Determine the [x, y] coordinate at the center of the cell enclosing the given text.  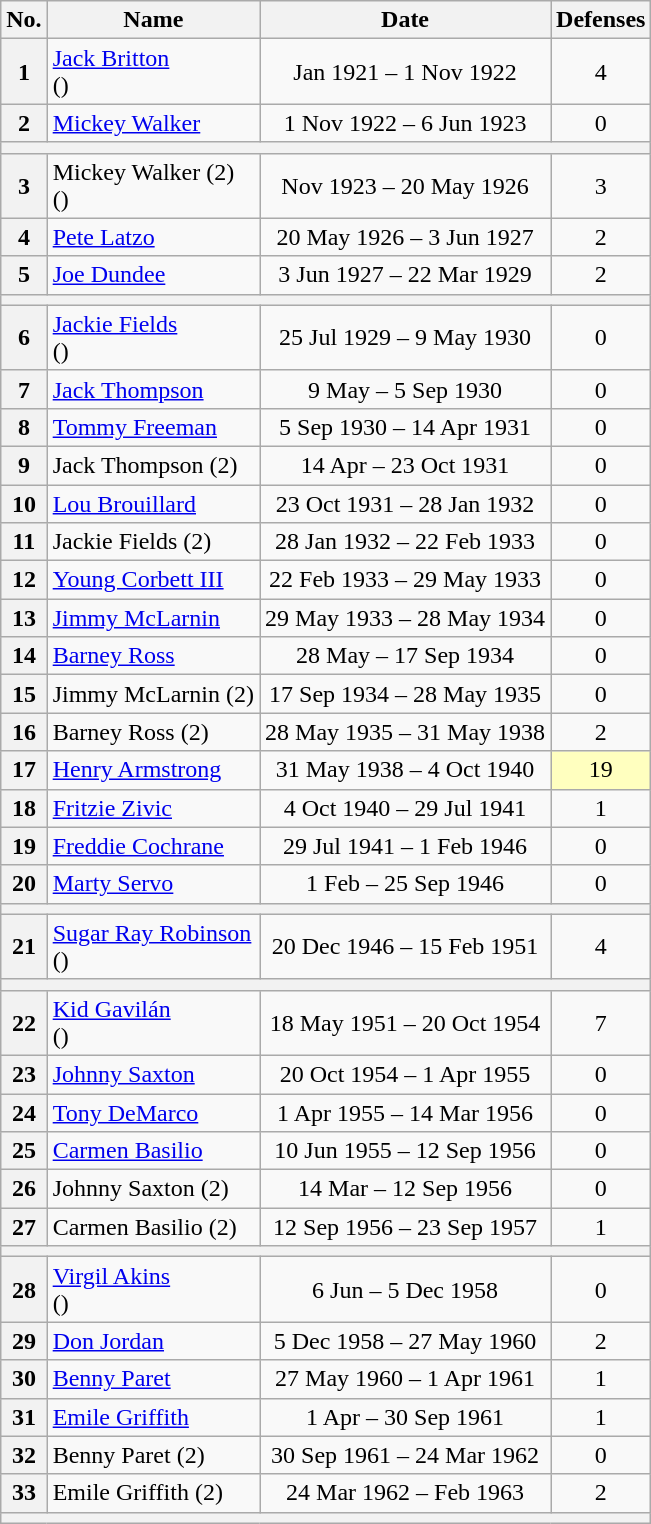
Johnny Saxton [153, 1074]
26 [24, 1189]
Lou Brouillard [153, 503]
10 Jun 1955 – 12 Sep 1956 [406, 1151]
29 May 1933 – 28 May 1934 [406, 618]
16 [24, 732]
20 Oct 1954 – 1 Apr 1955 [406, 1074]
Name [153, 20]
25 Jul 1929 – 9 May 1930 [406, 338]
17 Sep 1934 – 28 May 1935 [406, 694]
Jack Britton() [153, 72]
6 Jun – 5 Dec 1958 [406, 1290]
1 Nov 1922 – 6 Jun 1923 [406, 123]
31 May 1938 – 4 Oct 1940 [406, 770]
Jack Thompson [153, 389]
Nov 1923 – 20 May 1926 [406, 186]
1 Apr – 30 Sep 1961 [406, 1417]
Henry Armstrong [153, 770]
14 [24, 656]
6 [24, 338]
5 Dec 1958 – 27 May 1960 [406, 1341]
23 [24, 1074]
Benny Paret [153, 1379]
Young Corbett III [153, 580]
Kid Gavilán() [153, 1022]
27 May 1960 – 1 Apr 1961 [406, 1379]
Jimmy McLarnin (2) [153, 694]
Defenses [601, 20]
22 [24, 1022]
25 [24, 1151]
Barney Ross [153, 656]
4 Oct 1940 – 29 Jul 1941 [406, 808]
14 Mar – 12 Sep 1956 [406, 1189]
Emile Griffith (2) [153, 1493]
3 Jun 1927 – 22 Mar 1929 [406, 275]
Fritzie Zivic [153, 808]
24 [24, 1113]
Mickey Walker (2)() [153, 186]
5 [24, 275]
Johnny Saxton (2) [153, 1189]
Virgil Akins() [153, 1290]
Barney Ross (2) [153, 732]
13 [24, 618]
33 [24, 1493]
Date [406, 20]
Benny Paret (2) [153, 1455]
11 [24, 542]
29 Jul 1941 – 1 Feb 1946 [406, 846]
Don Jordan [153, 1341]
14 Apr – 23 Oct 1931 [406, 465]
23 Oct 1931 – 28 Jan 1932 [406, 503]
21 [24, 946]
28 May 1935 – 31 May 1938 [406, 732]
Freddie Cochrane [153, 846]
12 Sep 1956 – 23 Sep 1957 [406, 1227]
Tommy Freeman [153, 427]
22 Feb 1933 – 29 May 1933 [406, 580]
12 [24, 580]
Pete Latzo [153, 237]
5 Sep 1930 – 14 Apr 1931 [406, 427]
Carmen Basilio [153, 1151]
30 Sep 1961 – 24 Mar 1962 [406, 1455]
24 Mar 1962 – Feb 1963 [406, 1493]
Emile Griffith [153, 1417]
31 [24, 1417]
10 [24, 503]
18 [24, 808]
17 [24, 770]
20 May 1926 – 3 Jun 1927 [406, 237]
1 Apr 1955 – 14 Mar 1956 [406, 1113]
20 Dec 1946 – 15 Feb 1951 [406, 946]
28 May – 17 Sep 1934 [406, 656]
28 Jan 1932 – 22 Feb 1933 [406, 542]
18 May 1951 – 20 Oct 1954 [406, 1022]
30 [24, 1379]
Joe Dundee [153, 275]
15 [24, 694]
Jackie Fields() [153, 338]
Jan 1921 – 1 Nov 1922 [406, 72]
9 May – 5 Sep 1930 [406, 389]
9 [24, 465]
1 Feb – 25 Sep 1946 [406, 884]
Marty Servo [153, 884]
27 [24, 1227]
28 [24, 1290]
8 [24, 427]
20 [24, 884]
Jackie Fields (2) [153, 542]
Jimmy McLarnin [153, 618]
No. [24, 20]
Mickey Walker [153, 123]
Tony DeMarco [153, 1113]
Jack Thompson (2) [153, 465]
Carmen Basilio (2) [153, 1227]
29 [24, 1341]
Sugar Ray Robinson() [153, 946]
32 [24, 1455]
